Capture the cell that displays the provided text and extract its (X, Y) central coordinate. 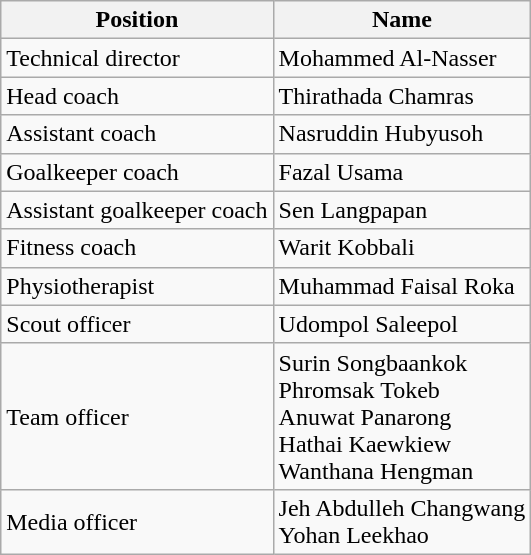
Mohammed Al-Nasser (402, 58)
Assistant goalkeeper coach (137, 210)
Assistant coach (137, 134)
Goalkeeper coach (137, 172)
Team officer (137, 416)
Udompol Saleepol (402, 324)
Position (137, 20)
Name (402, 20)
Technical director (137, 58)
Jeh Abdulleh Changwang Yohan Leekhao (402, 522)
Warit Kobbali (402, 248)
Thirathada Chamras (402, 96)
Media officer (137, 522)
Scout officer (137, 324)
Sen Langpapan (402, 210)
Fazal Usama (402, 172)
Muhammad Faisal Roka (402, 286)
Physiotherapist (137, 286)
Nasruddin Hubyusoh (402, 134)
Fitness coach (137, 248)
Surin Songbaankok Phromsak Tokeb Anuwat Panarong Hathai Kaewkiew Wanthana Hengman (402, 416)
Head coach (137, 96)
